Return (x, y) of the center of cell containing provided text 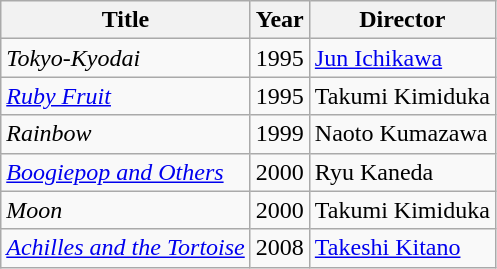
Boogiepop and Others (126, 172)
1999 (280, 134)
Ruby Fruit (126, 96)
Director (402, 20)
Rainbow (126, 134)
Title (126, 20)
Achilles and the Tortoise (126, 248)
Tokyo-Kyodai (126, 58)
Jun Ichikawa (402, 58)
Naoto Kumazawa (402, 134)
Year (280, 20)
Ryu Kaneda (402, 172)
Takeshi Kitano (402, 248)
2008 (280, 248)
Moon (126, 210)
